Extract the [X, Y] coordinate from the center of the cell holding the provided text.  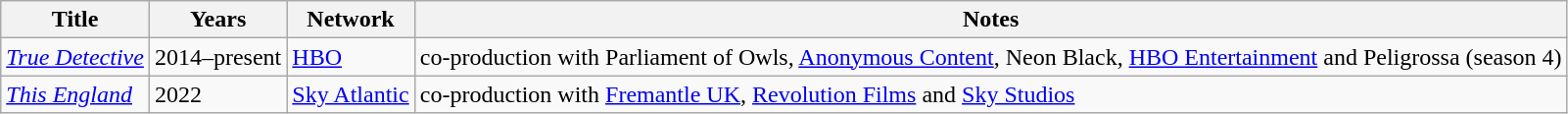
Network [351, 20]
Years [217, 20]
co-production with Fremantle UK, Revolution Films and Sky Studios [991, 94]
Title [75, 20]
HBO [351, 57]
co-production with Parliament of Owls, Anonymous Content, Neon Black, HBO Entertainment and Peligrossa (season 4) [991, 57]
Sky Atlantic [351, 94]
True Detective [75, 57]
Notes [991, 20]
2022 [217, 94]
2014–present [217, 57]
This England [75, 94]
